Find where the given text appears and provide that cell's center as [X, Y] coordinate. 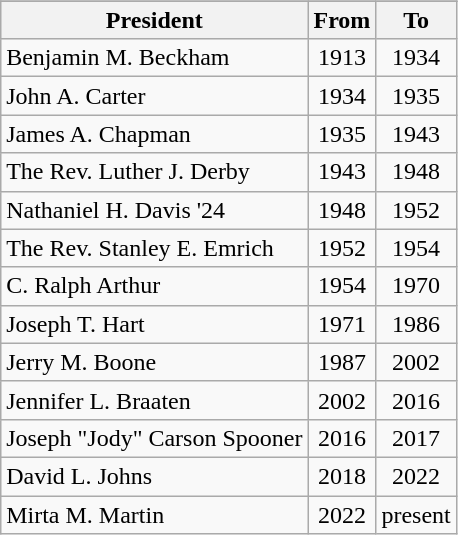
Nathaniel H. Davis '24 [154, 210]
1986 [416, 324]
1913 [342, 58]
present [416, 515]
2018 [342, 476]
C. Ralph Arthur [154, 286]
James A. Chapman [154, 134]
From [342, 20]
David L. Johns [154, 476]
1970 [416, 286]
Mirta M. Martin [154, 515]
Joseph "Jody" Carson Spooner [154, 438]
To [416, 20]
Joseph T. Hart [154, 324]
The Rev. Luther J. Derby [154, 172]
The Rev. Stanley E. Emrich [154, 248]
Jennifer L. Braaten [154, 400]
1971 [342, 324]
President [154, 20]
Benjamin M. Beckham [154, 58]
1987 [342, 362]
John A. Carter [154, 96]
Jerry M. Boone [154, 362]
2017 [416, 438]
